Locate the cell with the specified text and output its (x, y) center coordinate. 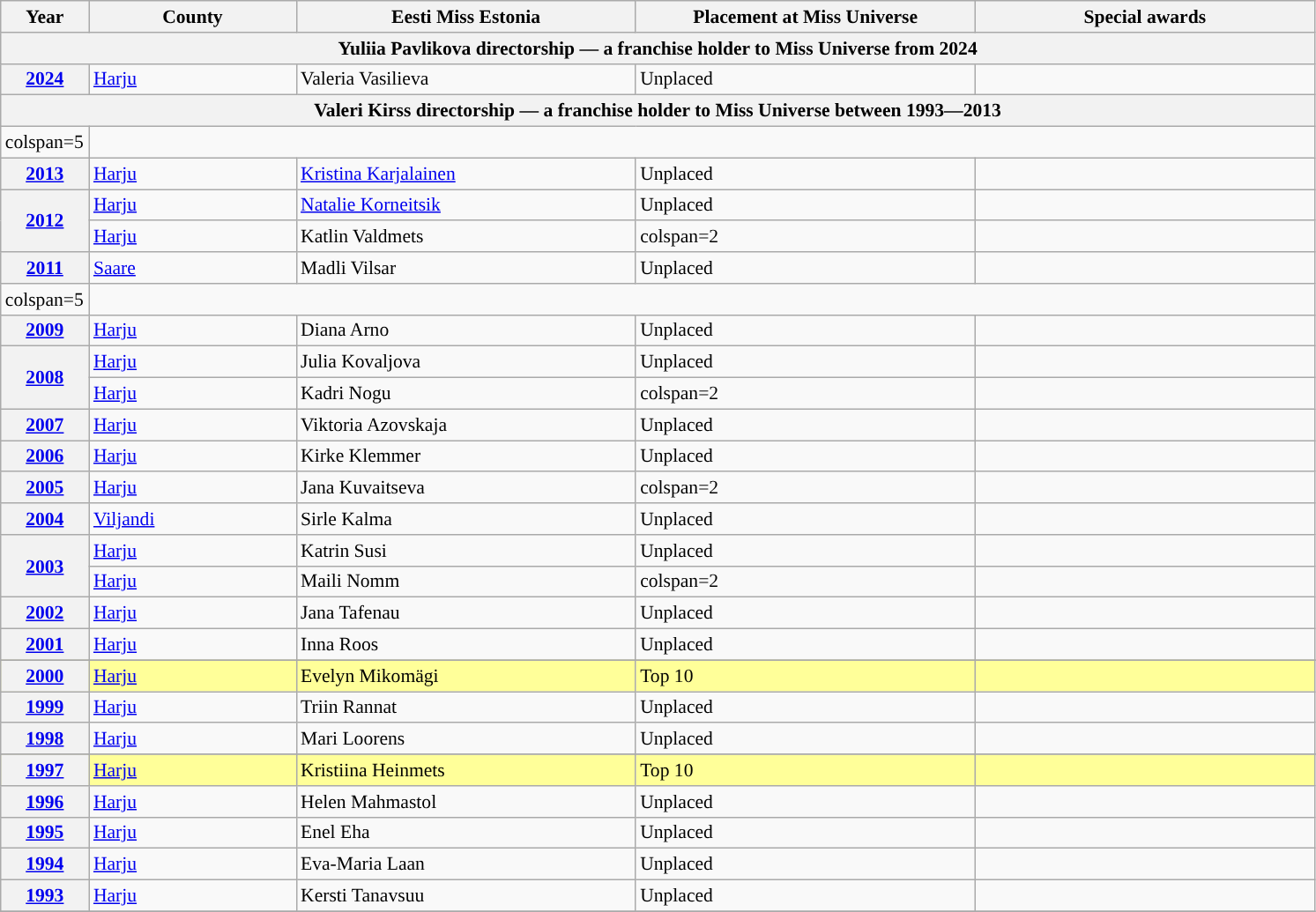
2009 (45, 330)
Jana Kuvaitseva (465, 488)
2007 (45, 425)
Enel Eha (465, 833)
Diana Arno (465, 330)
Kristiina Heinmets (465, 770)
1999 (45, 708)
Placement at Miss Universe (806, 17)
2002 (45, 613)
Katrin Susi (465, 551)
Kadri Nogu (465, 394)
1998 (45, 739)
Inna Roos (465, 645)
Valeri Kirss directorship — a franchise holder to Miss Universe between 1993—2013 (658, 111)
Jana Tafenau (465, 613)
Katlin Valdmets (465, 237)
2011 (45, 268)
1996 (45, 802)
Saare (192, 268)
1995 (45, 833)
2003 (45, 566)
Valeria Vasilieva (465, 79)
Sirle Kalma (465, 519)
1997 (45, 770)
Special awards (1144, 17)
Julia Kovaljova (465, 362)
Eesti Miss Estonia (465, 17)
Natalie Korneitsik (465, 205)
Evelyn Mikomägi (465, 676)
Eva-Maria Laan (465, 864)
Madli Vilsar (465, 268)
Kirke Klemmer (465, 456)
2008 (45, 377)
Yuliia Pavlikova directorship — a franchise holder to Miss Universe from 2024 (658, 48)
County (192, 17)
2001 (45, 645)
Helen Mahmastol (465, 802)
1994 (45, 864)
2012 (45, 220)
2013 (45, 174)
2004 (45, 519)
Year (45, 17)
Kersti Tanavsuu (465, 896)
Viktoria Azovskaja (465, 425)
Triin Rannat (465, 708)
2005 (45, 488)
Kristina Karjalainen (465, 174)
2000 (45, 676)
2024 (45, 79)
2006 (45, 456)
Maili Nomm (465, 582)
Mari Loorens (465, 739)
1993 (45, 896)
Viljandi (192, 519)
